Capture the cell that displays the provided text and extract its (x, y) central coordinate. 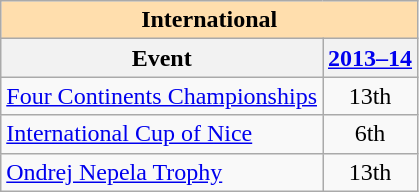
Four Continents Championships (162, 96)
International Cup of Nice (162, 134)
Ondrej Nepela Trophy (162, 172)
Event (162, 58)
6th (370, 134)
International (210, 20)
2013–14 (370, 58)
